Search for the cell housing the specified text and yield its [x, y] center coordinate. 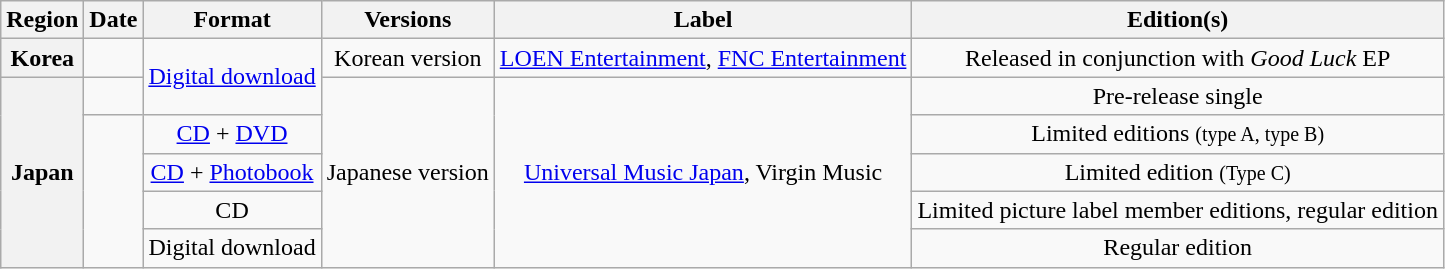
Korea [42, 58]
Regular edition [1178, 248]
Limited picture label member editions, regular edition [1178, 210]
Edition(s) [1178, 20]
Japan [42, 172]
Versions [408, 20]
CD + Photobook [232, 172]
Label [703, 20]
CD + DVD [232, 134]
Limited editions (type A, type B) [1178, 134]
Pre-release single [1178, 96]
Date [114, 20]
Released in conjunction with Good Luck EP [1178, 58]
Korean version [408, 58]
Format [232, 20]
Region [42, 20]
Japanese version [408, 172]
LOEN Entertainment, FNC Entertainment [703, 58]
Limited edition (Type C) [1178, 172]
CD [232, 210]
Universal Music Japan, Virgin Music [703, 172]
